Scan for the cell matching the given text and deliver its (X, Y) coordinate at center. 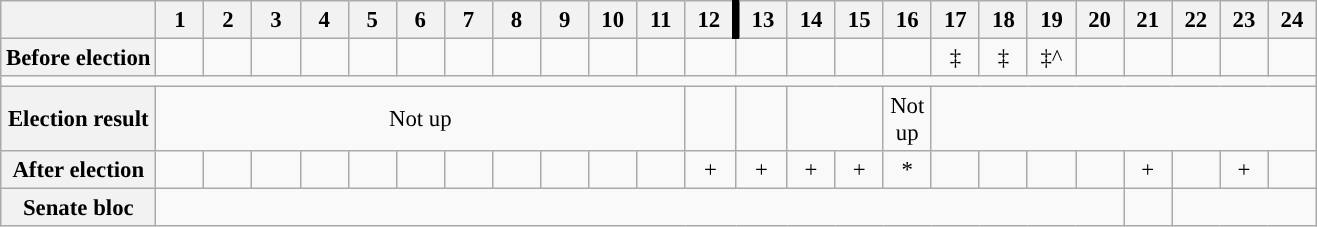
21 (1148, 20)
Election result (78, 120)
17 (955, 20)
After election (78, 170)
8 (516, 20)
1 (180, 20)
24 (1292, 20)
7 (468, 20)
11 (661, 20)
* (907, 170)
13 (762, 20)
3 (276, 20)
Before election (78, 58)
2 (228, 20)
15 (859, 20)
18 (1003, 20)
23 (1244, 20)
‡^ (1051, 58)
16 (907, 20)
4 (324, 20)
Senate bloc (78, 208)
5 (372, 20)
9 (565, 20)
22 (1196, 20)
12 (710, 20)
19 (1051, 20)
6 (420, 20)
20 (1100, 20)
14 (811, 20)
10 (613, 20)
